Return the (x, y) coordinate for the center point of the cell that contains the specified text.  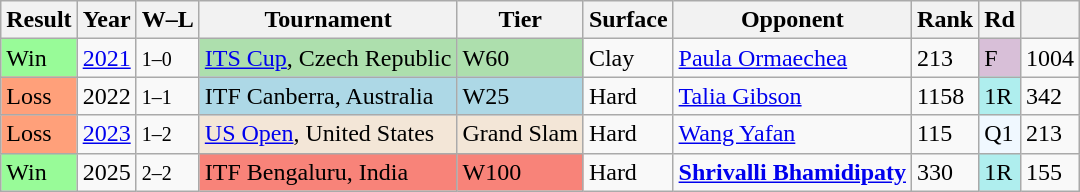
Grand Slam (520, 134)
Tournament (328, 20)
Clay (628, 58)
1–1 (168, 96)
Year (106, 20)
Wang Yafan (792, 134)
1–0 (168, 58)
2023 (106, 134)
Rd (1000, 20)
1004 (1050, 58)
2–2 (168, 172)
Result (39, 20)
W–L (168, 20)
Shrivalli Bhamidipaty (792, 172)
Paula Ormaechea (792, 58)
342 (1050, 96)
Opponent (792, 20)
330 (946, 172)
ITF Bengaluru, India (328, 172)
1–2 (168, 134)
W25 (520, 96)
Tier (520, 20)
2021 (106, 58)
Rank (946, 20)
115 (946, 134)
US Open, United States (328, 134)
Surface (628, 20)
W60 (520, 58)
Q1 (1000, 134)
F (1000, 58)
2022 (106, 96)
1158 (946, 96)
2025 (106, 172)
Talia Gibson (792, 96)
W100 (520, 172)
155 (1050, 172)
ITF Canberra, Australia (328, 96)
ITS Cup, Czech Republic (328, 58)
